Determine the [X, Y] coordinate at the center of the cell enclosing the given text.  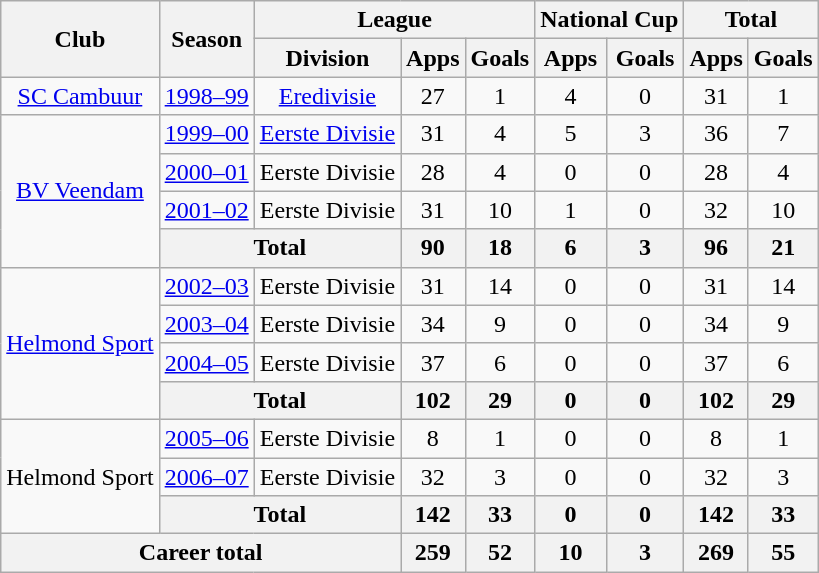
259 [433, 553]
Season [206, 39]
League [394, 20]
2000–01 [206, 172]
52 [500, 553]
5 [571, 134]
1998–99 [206, 96]
2005–06 [206, 438]
27 [433, 96]
21 [783, 248]
BV Veendam [80, 191]
2006–07 [206, 477]
1999–00 [206, 134]
269 [716, 553]
2001–02 [206, 210]
SC Cambuur [80, 96]
Career total [201, 553]
Eredivisie [327, 96]
55 [783, 553]
90 [433, 248]
7 [783, 134]
Club [80, 39]
2003–04 [206, 324]
36 [716, 134]
2004–05 [206, 362]
2002–03 [206, 286]
Division [327, 58]
18 [500, 248]
National Cup [610, 20]
96 [716, 248]
